From the cell containing the given text, extract its center point as (x, y) coordinate. 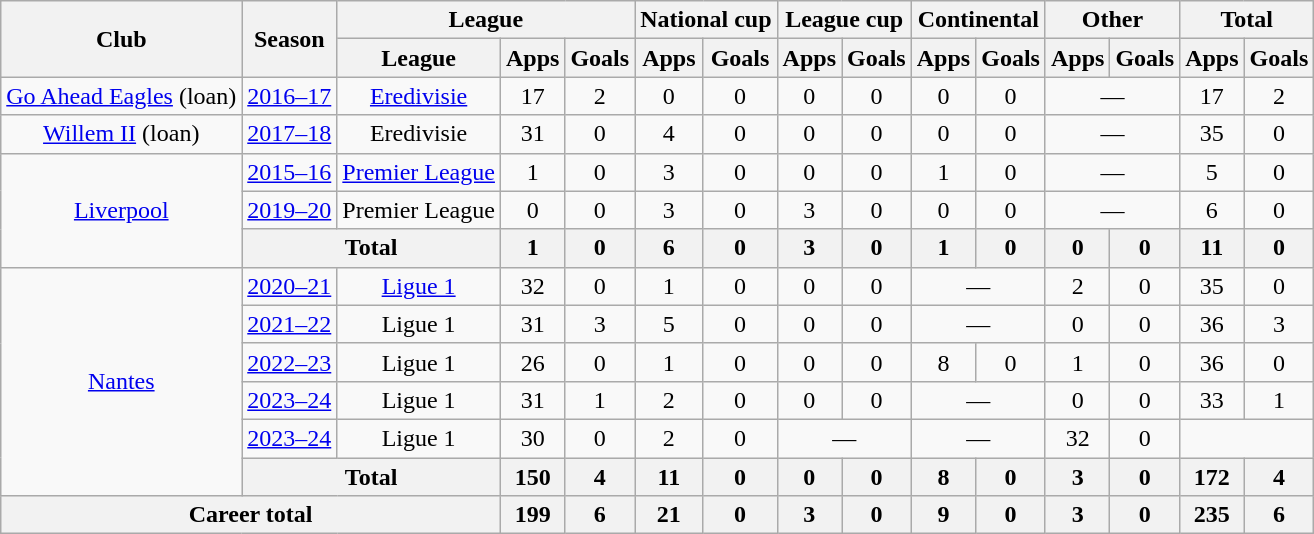
150 (532, 477)
2022–23 (290, 362)
Liverpool (122, 210)
Continental (978, 20)
26 (532, 362)
2017–18 (290, 134)
League cup (844, 20)
Willem II (loan) (122, 134)
9 (943, 515)
33 (1212, 400)
Season (290, 39)
Club (122, 39)
172 (1212, 477)
2020–21 (290, 286)
199 (532, 515)
Career total (251, 515)
Go Ahead Eagles (loan) (122, 96)
National cup (706, 20)
2019–20 (290, 210)
Nantes (122, 381)
2016–17 (290, 96)
30 (532, 438)
21 (669, 515)
Other (1112, 20)
235 (1212, 515)
2021–22 (290, 324)
2015–16 (290, 172)
